Extract the [X, Y] coordinate from the center of the cell holding the provided text.  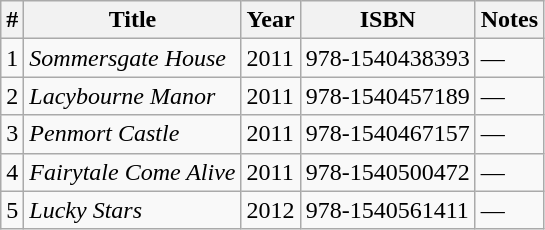
# [12, 20]
2 [12, 96]
978-1540457189 [388, 96]
Sommersgate House [132, 58]
5 [12, 210]
Year [270, 20]
Penmort Castle [132, 134]
3 [12, 134]
Lacybourne Manor [132, 96]
978-1540467157 [388, 134]
1 [12, 58]
Lucky Stars [132, 210]
2012 [270, 210]
4 [12, 172]
Fairytale Come Alive [132, 172]
978-1540561411 [388, 210]
978-1540500472 [388, 172]
978-1540438393 [388, 58]
ISBN [388, 20]
Title [132, 20]
Notes [509, 20]
